Identify which cell holds the provided text, then report its (x, y) central coordinate. 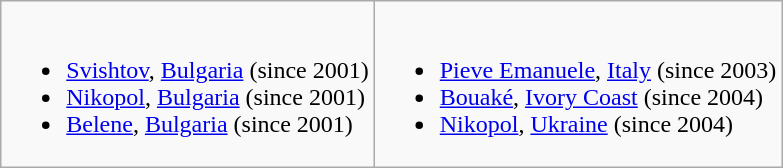
Pieve Emanuele, Italy (since 2003) Bouaké, Ivory Coast (since 2004) Nikopol, Ukraine (since 2004) (578, 84)
Svishtov, Bulgaria (since 2001) Nikopol, Bulgaria (since 2001) Belene, Bulgaria (since 2001) (188, 84)
